Provide the (X, Y) coordinate of the cell's center where the given text is located.  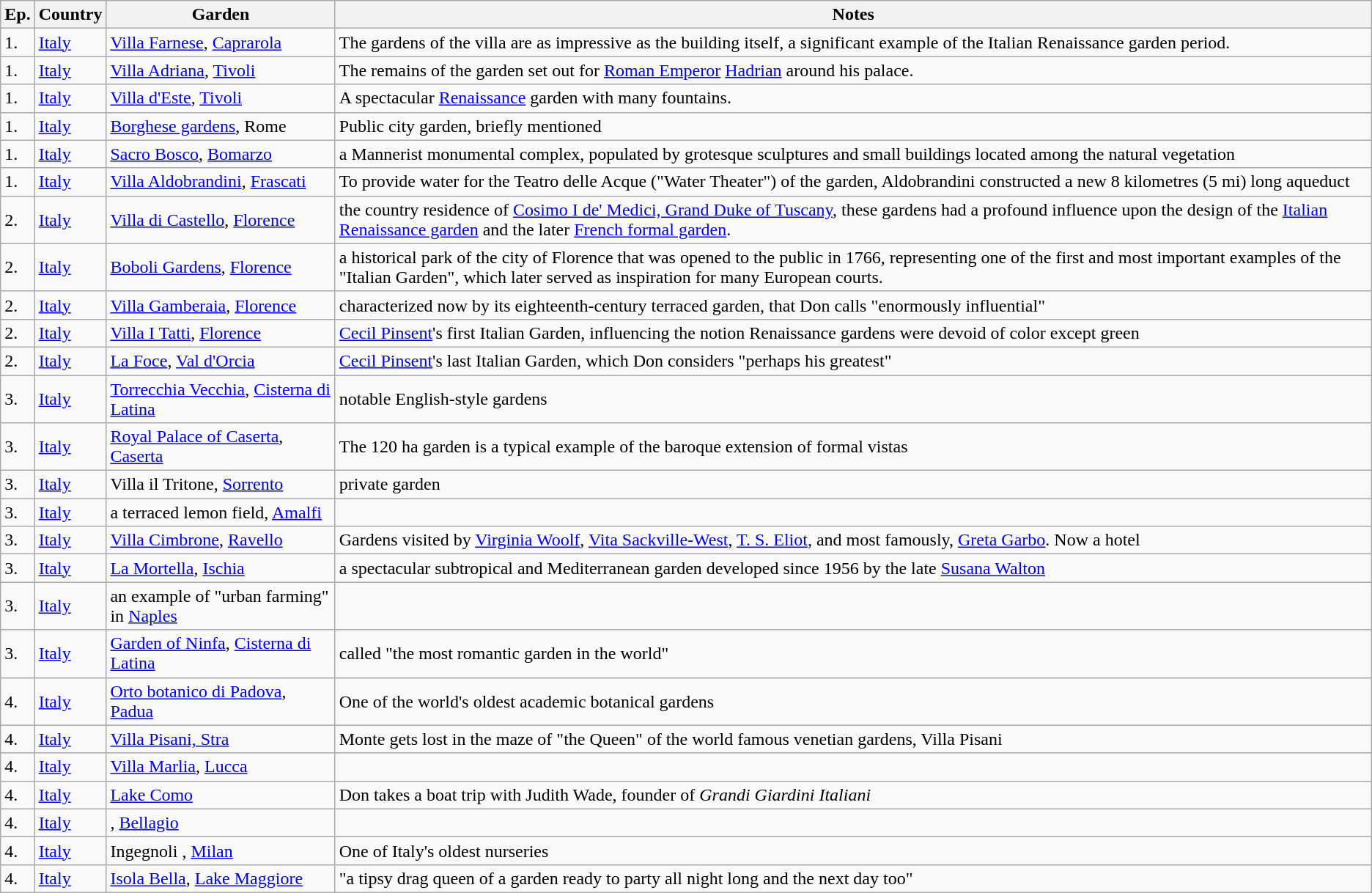
Royal Palace of Caserta, Caserta (221, 447)
, Bellagio (221, 823)
To provide water for the Teatro delle Acque ("Water Theater") of the garden, Aldobrandini constructed a new 8 kilometres (5 mi) long aqueduct (853, 182)
"a tipsy drag queen of a garden ready to party all night long and the next day too" (853, 878)
Garden of Ninfa, Cisterna di Latina (221, 654)
a terraced lemon field, Amalfi (221, 512)
Torrecchia Vecchia, Cisterna di Latina (221, 399)
Country (70, 15)
Villa Aldobrandini, Frascati (221, 182)
Ingegnoli , Milan (221, 850)
Notes (853, 15)
Orto botanico di Padova, Padua (221, 701)
notable English-style gardens (853, 399)
La Foce, Val d'Orcia (221, 361)
Villa Cimbrone, Ravello (221, 540)
A spectacular Renaissance garden with many fountains. (853, 98)
Villa d'Este, Tivoli (221, 98)
The 120 ha garden is a typical example of the baroque extension of formal vistas (853, 447)
La Mortella, Ischia (221, 568)
Isola Bella, Lake Maggiore (221, 878)
an example of "urban farming" in Naples (221, 606)
Villa Marlia, Lucca (221, 767)
a spectacular subtropical and Mediterranean garden developed since 1956 by the late Susana Walton (853, 568)
Don takes a boat trip with Judith Wade, founder of Grandi Giardini Italiani (853, 795)
Villa Gamberaia, Florence (221, 305)
Villa di Castello, Florence (221, 220)
The gardens of the villa are as impressive as the building itself, a significant example of the Italian Renaissance garden period. (853, 43)
Garden (221, 15)
Lake Como (221, 795)
Sacro Bosco, Bomarzo (221, 154)
Ep. (18, 15)
private garden (853, 485)
Villa Farnese, Caprarola (221, 43)
characterized now by its eighteenth-century terraced garden, that Don calls "enormously influential" (853, 305)
a Mannerist monumental complex, populated by grotesque sculptures and small buildings located among the natural vegetation (853, 154)
Boboli Gardens, Florence (221, 267)
Villa il Tritone, Sorrento (221, 485)
One of Italy's oldest nurseries (853, 850)
Monte gets lost in the maze of "the Queen" of the world famous venetian gardens, Villa Pisani (853, 739)
Cecil Pinsent's first Italian Garden, influencing the notion Renaissance gardens were devoid of color except green (853, 333)
called "the most romantic garden in the world" (853, 654)
Villa I Tatti, Florence (221, 333)
Public city garden, briefly mentioned (853, 126)
The remains of the garden set out for Roman Emperor Hadrian around his palace. (853, 70)
Borghese gardens, Rome (221, 126)
Villa Adriana, Tivoli (221, 70)
Cecil Pinsent's last Italian Garden, which Don considers "perhaps his greatest" (853, 361)
Gardens visited by Virginia Woolf, Vita Sackville-West, T. S. Eliot, and most famously, Greta Garbo. Now a hotel (853, 540)
One of the world's oldest academic botanical gardens (853, 701)
Villa Pisani, Stra (221, 739)
